Search for the cell housing the specified text and yield its (x, y) center coordinate. 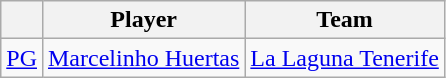
Team (345, 20)
PG (22, 58)
Player (143, 20)
La Laguna Tenerife (345, 58)
Marcelinho Huertas (143, 58)
